Scan for the cell matching the given text and deliver its [X, Y] coordinate at center. 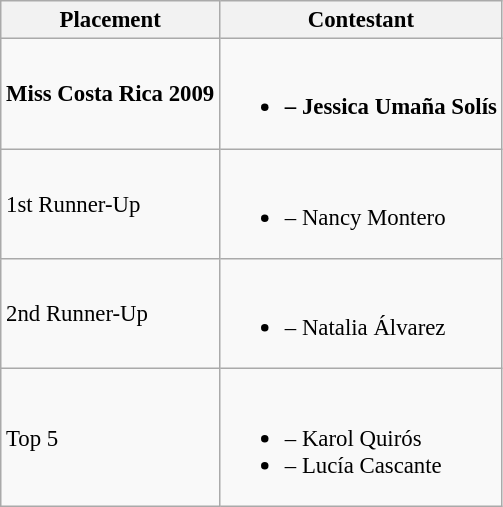
– Natalia Álvarez [362, 314]
Placement [110, 20]
Top 5 [110, 438]
1st Runner-Up [110, 204]
– Nancy Montero [362, 204]
– Karol Quirós – Lucía Cascante [362, 438]
Miss Costa Rica 2009 [110, 94]
– Jessica Umaña Solís [362, 94]
2nd Runner-Up [110, 314]
Contestant [362, 20]
